Provide the (x, y) coordinate of the cell's center where the given text is located.  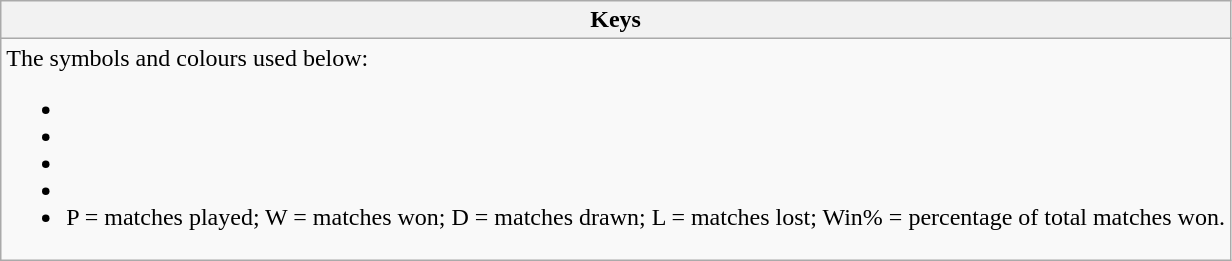
Keys (616, 20)
The symbols and colours used below:P = matches played; W = matches won; D = matches drawn; L = matches lost; Win% = percentage of total matches won. (616, 150)
